For the text-containing cell, return its midpoint in [X, Y] coordinate format. 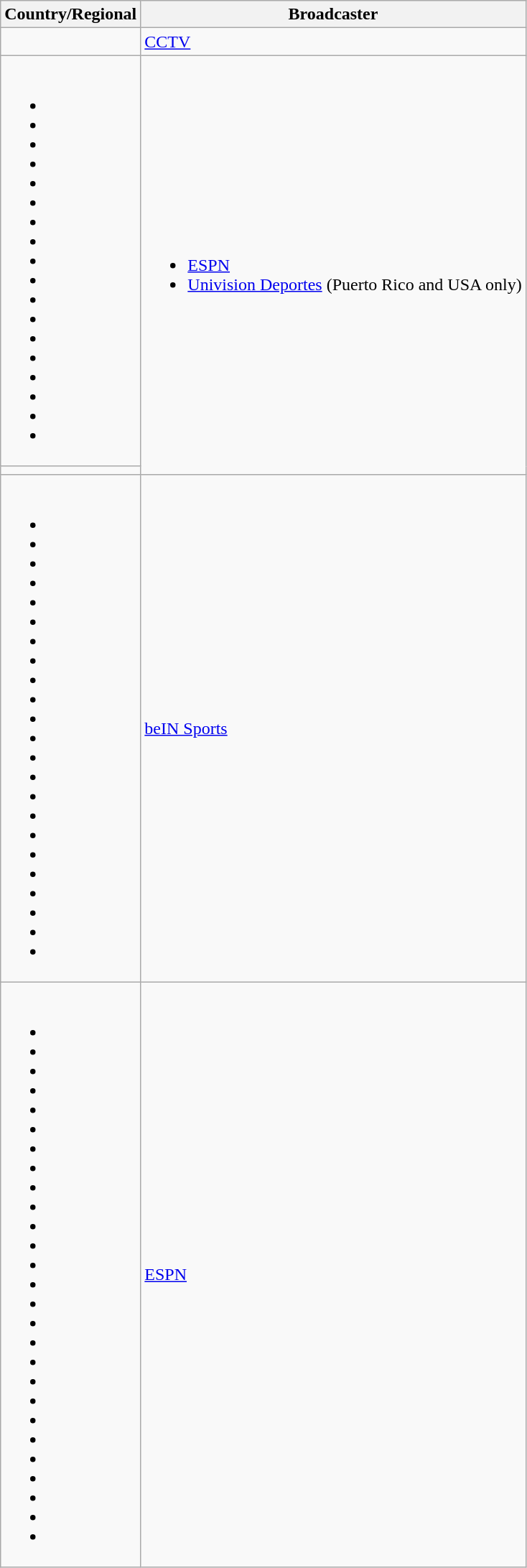
ESPNUnivision Deportes (Puerto Rico and USA only) [333, 264]
ESPN [333, 1274]
Country/Regional [70, 14]
CCTV [333, 42]
Broadcaster [333, 14]
beIN Sports [333, 728]
